Output the [x, y] coordinate of the center of the cell containing the given text.  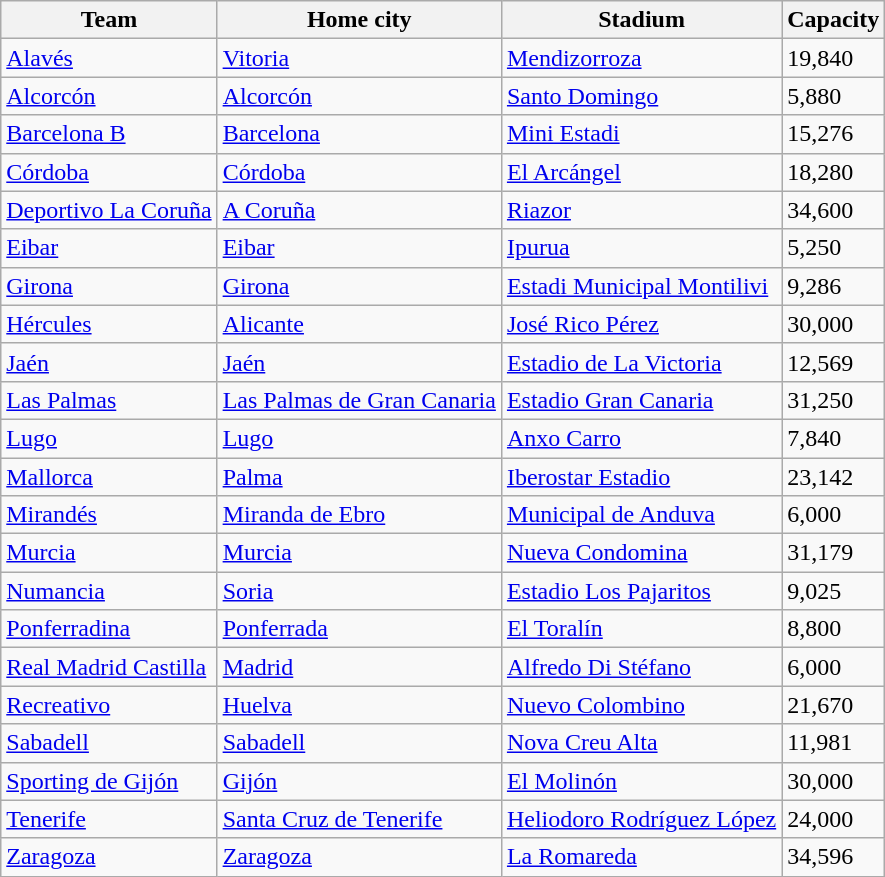
Alicante [359, 324]
Real Madrid Castilla [109, 667]
Las Palmas [109, 400]
31,250 [834, 400]
Nueva Condomina [641, 553]
Ponferrada [359, 629]
La Romareda [641, 857]
31,179 [834, 553]
19,840 [834, 58]
Nova Creu Alta [641, 743]
18,280 [834, 172]
9,025 [834, 591]
Nuevo Colombino [641, 705]
Santa Cruz de Tenerife [359, 819]
34,596 [834, 857]
23,142 [834, 477]
Huelva [359, 705]
Barcelona B [109, 134]
5,880 [834, 96]
9,286 [834, 286]
Estadi Municipal Montilivi [641, 286]
Alfredo Di Stéfano [641, 667]
El Arcángel [641, 172]
Anxo Carro [641, 438]
Municipal de Anduva [641, 515]
Team [109, 20]
Vitoria [359, 58]
El Toralín [641, 629]
Gijón [359, 781]
Ipurua [641, 248]
8,800 [834, 629]
Deportivo La Coruña [109, 210]
7,840 [834, 438]
Estadio de La Victoria [641, 362]
Barcelona [359, 134]
Soria [359, 591]
Tenerife [109, 819]
Numancia [109, 591]
Recreativo [109, 705]
El Molinón [641, 781]
15,276 [834, 134]
12,569 [834, 362]
Hércules [109, 324]
11,981 [834, 743]
Iberostar Estadio [641, 477]
34,600 [834, 210]
5,250 [834, 248]
Estadio Los Pajaritos [641, 591]
Miranda de Ebro [359, 515]
Home city [359, 20]
Estadio Gran Canaria [641, 400]
Capacity [834, 20]
Mallorca [109, 477]
Santo Domingo [641, 96]
21,670 [834, 705]
A Coruña [359, 210]
Sporting de Gijón [109, 781]
Palma [359, 477]
Ponferradina [109, 629]
24,000 [834, 819]
Heliodoro Rodríguez López [641, 819]
Stadium [641, 20]
Madrid [359, 667]
Las Palmas de Gran Canaria [359, 400]
Mendizorroza [641, 58]
Alavés [109, 58]
José Rico Pérez [641, 324]
Riazor [641, 210]
Mirandés [109, 515]
Mini Estadi [641, 134]
